Return the (X, Y) coordinate for the center point of the cell that contains the specified text.  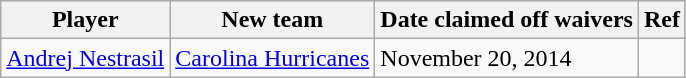
Player (86, 20)
Andrej Nestrasil (86, 58)
Ref (662, 20)
New team (272, 20)
Carolina Hurricanes (272, 58)
November 20, 2014 (507, 58)
Date claimed off waivers (507, 20)
